Pinpoint the cell where the given text exists, returning its [X, Y] midpoint coordinate. 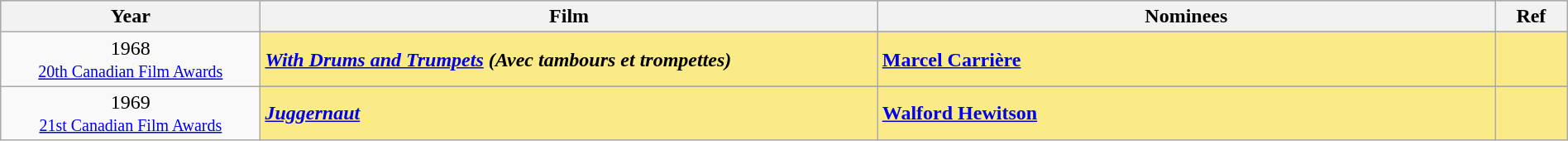
Year [131, 17]
Film [569, 17]
Marcel Carrière [1186, 60]
1968 20th Canadian Film Awards [131, 60]
Nominees [1186, 17]
With Drums and Trumpets (Avec tambours et trompettes) [569, 60]
1969 21st Canadian Film Awards [131, 113]
Juggernaut [569, 113]
Ref [1532, 17]
Walford Hewitson [1186, 113]
